From the cell containing the given text, extract its center point as [x, y] coordinate. 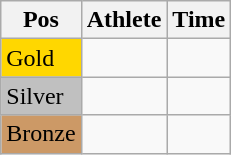
Athlete [124, 20]
Silver [41, 96]
Time [199, 20]
Gold [41, 58]
Bronze [41, 134]
Pos [41, 20]
